Determine the [x, y] coordinate at the center of the cell enclosing the given text.  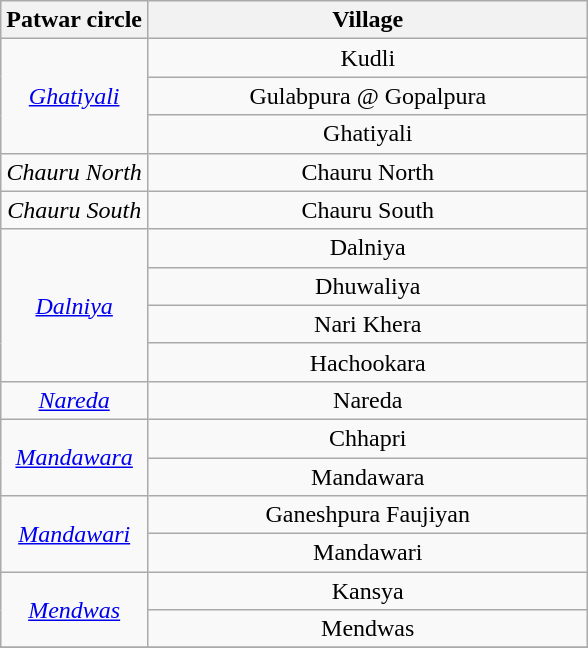
Kansya [368, 591]
Chhapri [368, 438]
Gulabpura @ Gopalpura [368, 96]
Village [368, 20]
Nari Khera [368, 324]
Ganeshpura Faujiyan [368, 515]
Hachookara [368, 362]
Dhuwaliya [368, 286]
Patwar circle [74, 20]
Kudli [368, 58]
